Capture the cell that displays the provided text and extract its (X, Y) central coordinate. 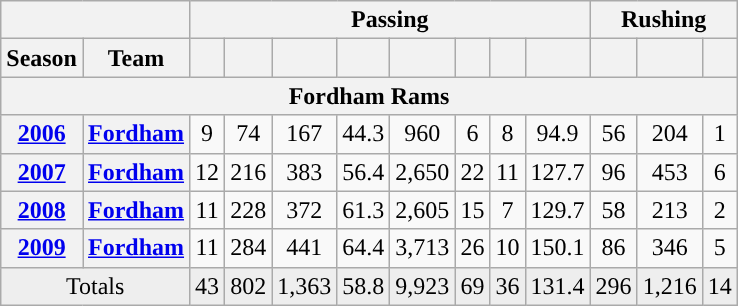
43 (208, 286)
213 (670, 210)
216 (248, 172)
2006 (42, 134)
74 (248, 134)
9 (208, 134)
58 (614, 210)
36 (508, 286)
372 (304, 210)
22 (472, 172)
Totals (96, 286)
2008 (42, 210)
284 (248, 248)
Season (42, 58)
69 (472, 286)
960 (422, 134)
Team (136, 58)
1,216 (670, 286)
346 (670, 248)
1 (720, 134)
296 (614, 286)
26 (472, 248)
56 (614, 134)
2,650 (422, 172)
441 (304, 248)
127.7 (558, 172)
10 (508, 248)
2 (720, 210)
56.4 (364, 172)
9,923 (422, 286)
58.8 (364, 286)
15 (472, 210)
94.9 (558, 134)
2009 (42, 248)
44.3 (364, 134)
228 (248, 210)
802 (248, 286)
8 (508, 134)
96 (614, 172)
Rushing (664, 20)
14 (720, 286)
12 (208, 172)
2,605 (422, 210)
86 (614, 248)
204 (670, 134)
Passing (390, 20)
5 (720, 248)
64.4 (364, 248)
383 (304, 172)
2007 (42, 172)
167 (304, 134)
3,713 (422, 248)
Fordham Rams (369, 96)
150.1 (558, 248)
129.7 (558, 210)
131.4 (558, 286)
7 (508, 210)
453 (670, 172)
1,363 (304, 286)
61.3 (364, 210)
